Return (x, y) of the center of cell containing provided text 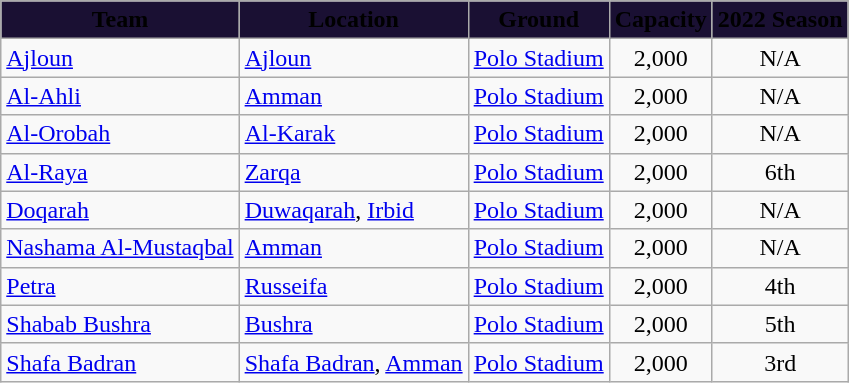
Petra (120, 286)
Ground (538, 20)
Team (120, 20)
Bushra (354, 324)
4th (780, 286)
Shafa Badran (120, 362)
Russeifa (354, 286)
Nashama Al-Mustaqbal (120, 248)
Duwaqarah, Irbid (354, 210)
Al-Raya (120, 172)
2022 Season (780, 20)
3rd (780, 362)
Al-Karak (354, 134)
Location (354, 20)
Al-Ahli (120, 96)
Capacity (660, 20)
Shafa Badran, Amman (354, 362)
Zarqa (354, 172)
Doqarah (120, 210)
Shabab Bushra (120, 324)
6th (780, 172)
Al-Orobah (120, 134)
5th (780, 324)
